Scan for the cell matching the given text and deliver its (X, Y) coordinate at center. 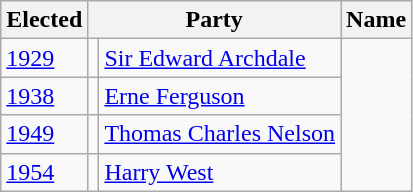
1949 (44, 134)
1938 (44, 96)
1929 (44, 58)
Thomas Charles Nelson (220, 134)
Erne Ferguson (220, 96)
1954 (44, 172)
Name (376, 20)
Harry West (220, 172)
Sir Edward Archdale (220, 58)
Elected (44, 20)
Party (214, 20)
